Locate the cell with the specified text and output its (X, Y) center coordinate. 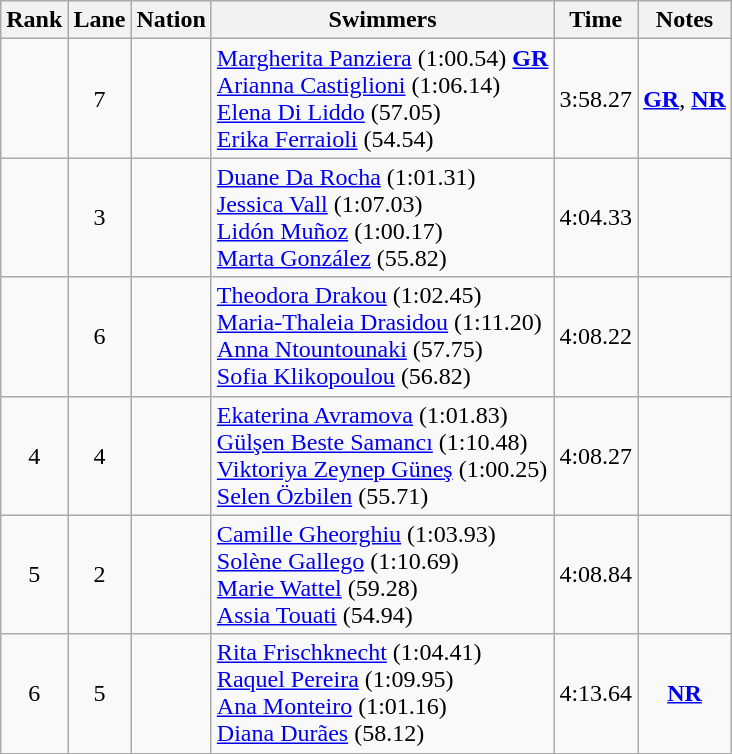
GR, NR (685, 98)
4:08.27 (596, 456)
Time (596, 20)
3:58.27 (596, 98)
Duane Da Rocha (1:01.31)Jessica Vall (1:07.03)Lidón Muñoz (1:00.17)Marta González (55.82) (382, 218)
Nation (171, 20)
4:08.84 (596, 574)
Theodora Drakou (1:02.45)Maria-Thaleia Drasidou (1:11.20)Anna Ntountounaki (57.75)Sofia Klikopoulou (56.82) (382, 336)
4:04.33 (596, 218)
Rita Frischknecht (1:04.41)Raquel Pereira (1:09.95)Ana Monteiro (1:01.16)Diana Durães (58.12) (382, 694)
4:08.22 (596, 336)
Lane (100, 20)
Camille Gheorghiu (1:03.93)Solène Gallego (1:10.69)Marie Wattel (59.28)Assia Touati (54.94) (382, 574)
Notes (685, 20)
Rank (34, 20)
7 (100, 98)
Swimmers (382, 20)
Ekaterina Avramova (1:01.83)Gülşen Beste Samancı (1:10.48)Viktoriya Zeynep Güneş (1:00.25)Selen Özbilen (55.71) (382, 456)
Margherita Panziera (1:00.54) GRArianna Castiglioni (1:06.14)Elena Di Liddo (57.05)Erika Ferraioli (54.54) (382, 98)
NR (685, 694)
3 (100, 218)
2 (100, 574)
4:13.64 (596, 694)
